From the cell containing the given text, extract its center point as [X, Y] coordinate. 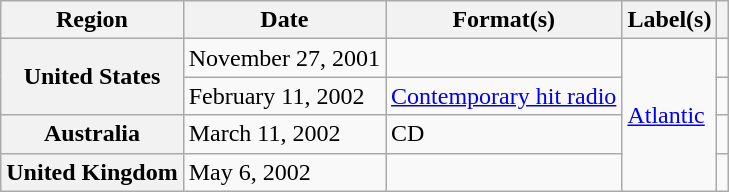
United States [92, 77]
Date [284, 20]
May 6, 2002 [284, 172]
Australia [92, 134]
Label(s) [670, 20]
United Kingdom [92, 172]
CD [504, 134]
Atlantic [670, 115]
Region [92, 20]
Format(s) [504, 20]
February 11, 2002 [284, 96]
November 27, 2001 [284, 58]
March 11, 2002 [284, 134]
Contemporary hit radio [504, 96]
